Search for the cell housing the specified text and yield its (X, Y) center coordinate. 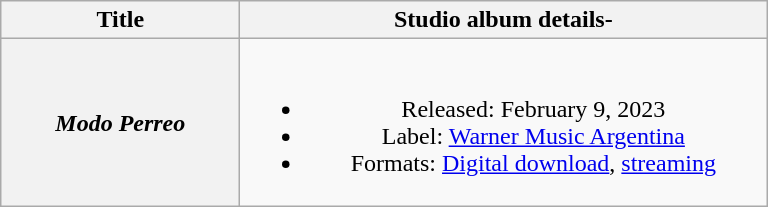
Released: February 9, 2023Label: Warner Music ArgentinaFormats: Digital download, streaming (504, 122)
Modo Perreo (120, 122)
Title (120, 20)
Studio album details- (504, 20)
